Detect which cell encompasses the target text, then output its (X, Y) center coordinate. 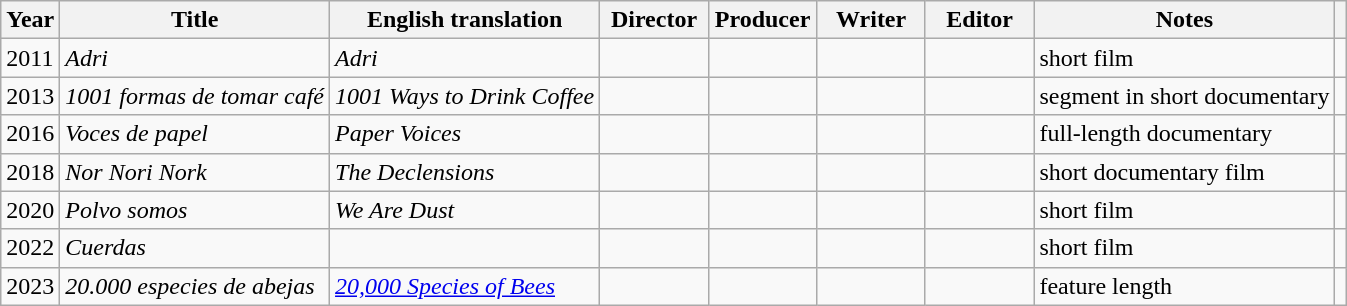
Voces de papel (195, 134)
English translation (465, 20)
Paper Voices (465, 134)
2011 (30, 58)
Year (30, 20)
segment in short documentary (1184, 96)
20.000 especies de abejas (195, 286)
Polvo somos (195, 210)
Producer (762, 20)
2022 (30, 248)
Editor (980, 20)
Writer (872, 20)
short documentary film (1184, 172)
We Are Dust (465, 210)
2023 (30, 286)
2016 (30, 134)
20,000 Species of Bees (465, 286)
full-length documentary (1184, 134)
2018 (30, 172)
The Declensions (465, 172)
Director (654, 20)
feature length (1184, 286)
1001 formas de tomar café (195, 96)
Notes (1184, 20)
1001 Ways to Drink Coffee (465, 96)
Nor Nori Nork (195, 172)
Title (195, 20)
2013 (30, 96)
2020 (30, 210)
Cuerdas (195, 248)
